Locate the cell with the specified text and output its (X, Y) center coordinate. 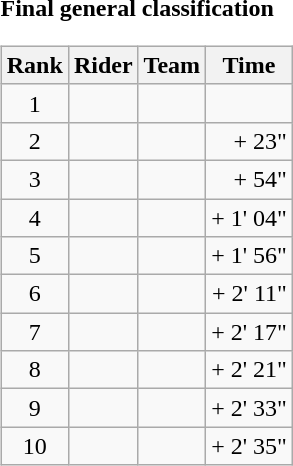
Rank (34, 65)
7 (34, 332)
6 (34, 294)
Team (172, 65)
+ 2' 21" (250, 370)
+ 2' 11" (250, 294)
+ 54" (250, 179)
Time (250, 65)
5 (34, 256)
+ 23" (250, 141)
+ 2' 17" (250, 332)
8 (34, 370)
9 (34, 408)
+ 1' 56" (250, 256)
3 (34, 179)
+ 1' 04" (250, 217)
4 (34, 217)
10 (34, 446)
2 (34, 141)
Rider (103, 65)
+ 2' 33" (250, 408)
+ 2' 35" (250, 446)
1 (34, 103)
